Find where the given text appears and provide that cell's center as [X, Y] coordinate. 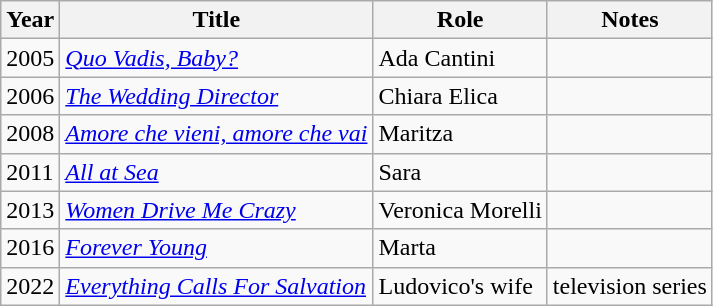
Forever Young [216, 248]
2011 [30, 172]
2016 [30, 248]
Ada Cantini [460, 58]
Women Drive Me Crazy [216, 210]
2006 [30, 96]
2013 [30, 210]
Maritza [460, 134]
Quo Vadis, Baby? [216, 58]
Amore che vieni, amore che vai [216, 134]
2008 [30, 134]
2022 [30, 286]
Everything Calls For Salvation [216, 286]
Year [30, 20]
Title [216, 20]
television series [630, 286]
Notes [630, 20]
Ludovico's wife [460, 286]
The Wedding Director [216, 96]
Role [460, 20]
2005 [30, 58]
Chiara Elica [460, 96]
Sara [460, 172]
All at Sea [216, 172]
Veronica Morelli [460, 210]
Marta [460, 248]
